Detect which cell encompasses the target text, then output its [x, y] center coordinate. 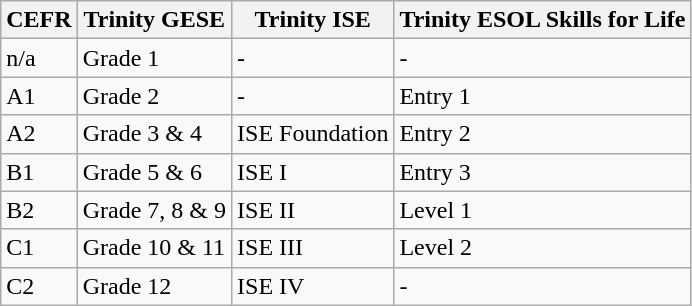
Grade 2 [154, 96]
B1 [39, 172]
C2 [39, 286]
ISE IV [313, 286]
Grade 12 [154, 286]
Grade 3 & 4 [154, 134]
Entry 2 [542, 134]
Grade 1 [154, 58]
C1 [39, 248]
A2 [39, 134]
Grade 7, 8 & 9 [154, 210]
ISE I [313, 172]
Level 2 [542, 248]
Entry 3 [542, 172]
n/a [39, 58]
Level 1 [542, 210]
Trinity ISE [313, 20]
CEFR [39, 20]
B2 [39, 210]
Grade 10 & 11 [154, 248]
ISE III [313, 248]
Grade 5 & 6 [154, 172]
Trinity ESOL Skills for Life [542, 20]
A1 [39, 96]
ISE II [313, 210]
Entry 1 [542, 96]
Trinity GESE [154, 20]
ISE Foundation [313, 134]
